Search for the cell housing the specified text and yield its (x, y) center coordinate. 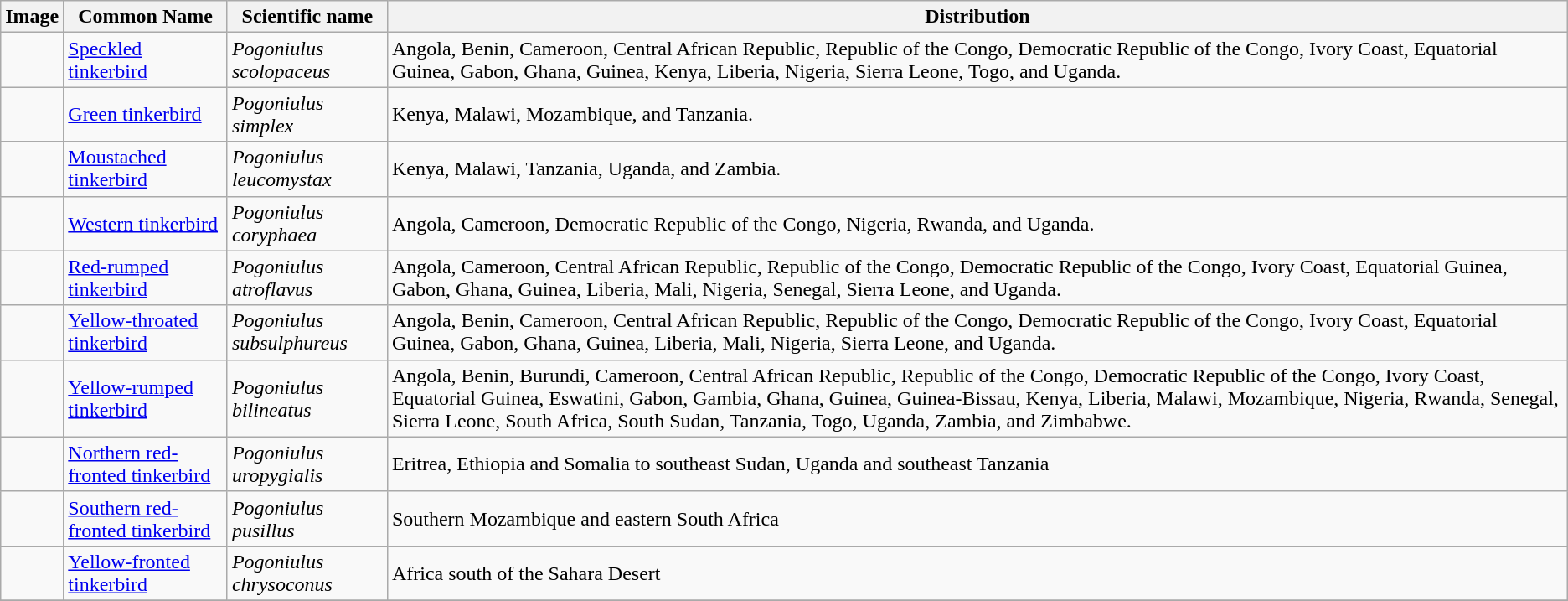
Speckled tinkerbird (146, 60)
Scientific name (307, 17)
Moustached tinkerbird (146, 169)
Western tinkerbird (146, 223)
Distribution (977, 17)
Kenya, Malawi, Tanzania, Uganda, and Zambia. (977, 169)
Pogoniulus chrysoconus (307, 573)
Red-rumped tinkerbird (146, 278)
Pogoniulus simplex (307, 114)
Pogoniulus uropygialis (307, 464)
Common Name (146, 17)
Pogoniulus pusillus (307, 518)
Image (32, 17)
Green tinkerbird (146, 114)
Angola, Cameroon, Democratic Republic of the Congo, Nigeria, Rwanda, and Uganda. (977, 223)
Pogoniulus leucomystax (307, 169)
Pogoniulus atroflavus (307, 278)
Southern red-fronted tinkerbird (146, 518)
Northern red-fronted tinkerbird (146, 464)
Yellow-rumped tinkerbird (146, 398)
Africa south of the Sahara Desert (977, 573)
Pogoniulus bilineatus (307, 398)
Pogoniulus coryphaea (307, 223)
Pogoniulus subsulphureus (307, 332)
Yellow-fronted tinkerbird (146, 573)
Yellow-throated tinkerbird (146, 332)
Southern Mozambique and eastern South Africa (977, 518)
Kenya, Malawi, Mozambique, and Tanzania. (977, 114)
Eritrea, Ethiopia and Somalia to southeast Sudan, Uganda and southeast Tanzania (977, 464)
Pogoniulus scolopaceus (307, 60)
